Identify which cell holds the provided text, then report its [X, Y] central coordinate. 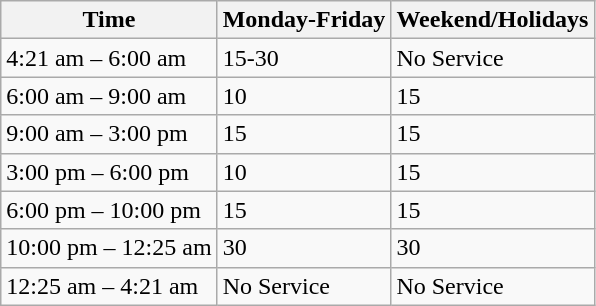
9:00 am – 3:00 pm [109, 134]
Monday-Friday [304, 20]
6:00 pm – 10:00 pm [109, 210]
4:21 am – 6:00 am [109, 58]
15-30 [304, 58]
3:00 pm – 6:00 pm [109, 172]
12:25 am – 4:21 am [109, 286]
Time [109, 20]
6:00 am – 9:00 am [109, 96]
10:00 pm – 12:25 am [109, 248]
Weekend/Holidays [492, 20]
